Return [X, Y] of the center of cell containing provided text 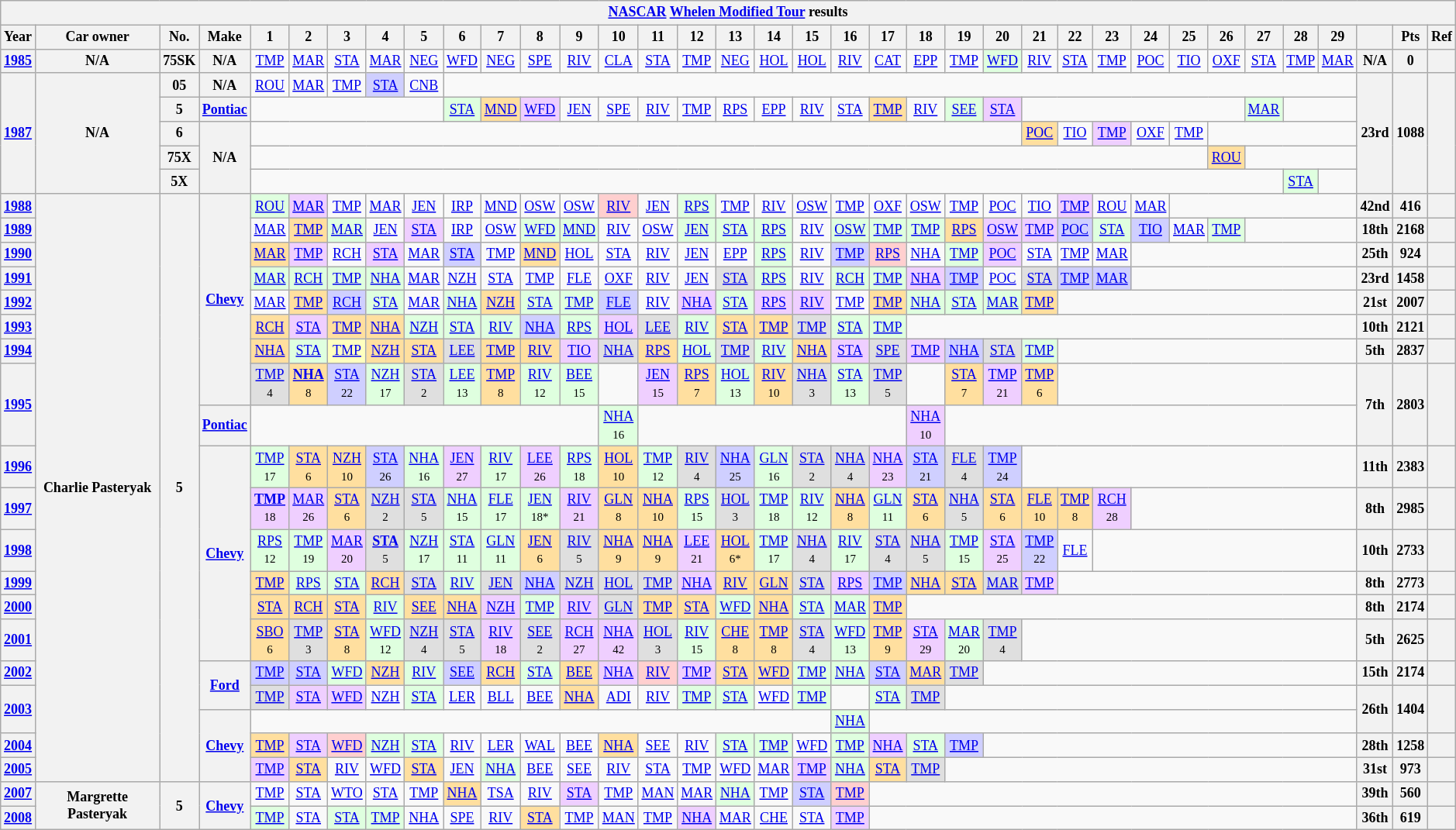
STA22 [347, 384]
HOL13 [735, 384]
Pts [1411, 37]
Year [19, 37]
924 [1411, 254]
2837 [1411, 350]
Charlie Pasteryak [97, 487]
1 [270, 37]
RPS15 [697, 508]
TSA [501, 794]
FLE10 [1040, 508]
Car owner [97, 37]
26th [1375, 709]
1990 [19, 254]
NHA15 [462, 508]
RIV4 [697, 467]
FLE17 [501, 508]
JEN18* [540, 508]
11 [657, 37]
8 [540, 37]
1458 [1411, 279]
05 [180, 85]
28 [1301, 37]
416 [1411, 206]
560 [1411, 794]
NZH2 [385, 508]
TMP9 [888, 640]
2000 [19, 608]
10 [619, 37]
1987 [19, 133]
17 [888, 37]
3 [347, 37]
36th [1375, 818]
1994 [19, 350]
WFD12 [385, 640]
2008 [19, 818]
2005 [19, 769]
RIV10 [774, 384]
1997 [19, 508]
2733 [1411, 550]
STA25 [1002, 550]
2121 [1411, 327]
CNB [424, 85]
NZH4 [424, 640]
Make [225, 37]
RIV15 [697, 640]
31st [1375, 769]
STA7 [964, 384]
973 [1411, 769]
WTO [347, 794]
25 [1189, 37]
1999 [19, 583]
21 [1040, 37]
SEE2 [540, 640]
1993 [19, 327]
NHA3 [813, 384]
24 [1151, 37]
TMP3 [309, 640]
29 [1338, 37]
CHE8 [735, 640]
75SK [180, 60]
RPS12 [270, 550]
STA26 [385, 467]
JEN15 [657, 384]
MAR26 [309, 508]
1088 [1411, 133]
619 [1411, 818]
HOL6* [735, 550]
28th [1375, 746]
2985 [1411, 508]
26 [1227, 37]
22 [1075, 37]
RIV18 [501, 640]
LEE26 [540, 467]
1404 [1411, 709]
NZH10 [347, 467]
STA8 [347, 640]
TMP15 [964, 550]
75X [180, 158]
1991 [19, 279]
20 [1002, 37]
GLN16 [774, 467]
NASCAR Whelen Modified Tour results [728, 12]
Ford [225, 685]
2004 [19, 746]
11th [1375, 467]
7th [1375, 405]
STA21 [926, 467]
2803 [1411, 405]
25th [1375, 254]
HOL10 [619, 467]
TMP22 [1040, 550]
TMP12 [657, 467]
18 [926, 37]
CAT [888, 60]
9 [580, 37]
42nd [1375, 206]
1998 [19, 550]
1985 [19, 60]
SBO6 [270, 640]
TMP21 [1002, 384]
2 [309, 37]
19 [964, 37]
15 [813, 37]
13 [735, 37]
STA29 [926, 640]
2003 [19, 709]
ADI [619, 697]
1995 [19, 405]
1988 [19, 206]
12 [697, 37]
RCH27 [580, 640]
2773 [1411, 583]
RIV21 [580, 508]
JEN6 [540, 550]
NHA42 [619, 640]
WAL [540, 746]
NHA25 [735, 467]
0 [1411, 60]
21st [1375, 302]
1996 [19, 467]
FLE4 [964, 467]
RPS7 [697, 384]
RPS18 [580, 467]
27 [1264, 37]
39th [1375, 794]
Margrette Pasteryak [97, 806]
CHE [774, 818]
JEN27 [462, 467]
1989 [19, 229]
7 [501, 37]
TMP19 [309, 550]
2002 [19, 673]
CLA [619, 60]
Ref [1442, 37]
14 [774, 37]
2383 [1411, 467]
1258 [1411, 746]
No. [180, 37]
2168 [1411, 229]
2001 [19, 640]
BEE15 [580, 384]
TMP6 [1040, 384]
18th [1375, 229]
RCH28 [1112, 508]
NHA23 [888, 467]
16 [850, 37]
4 [385, 37]
STA11 [462, 550]
WFD13 [850, 640]
GLN8 [619, 508]
LEE13 [462, 384]
RIV5 [580, 550]
2625 [1411, 640]
23 [1112, 37]
TMP5 [888, 384]
BLL [501, 697]
5X [180, 181]
1992 [19, 302]
LEE21 [697, 550]
TMP24 [1002, 467]
STA13 [850, 384]
15th [1375, 673]
